Search for the cell housing the specified text and yield its (x, y) center coordinate. 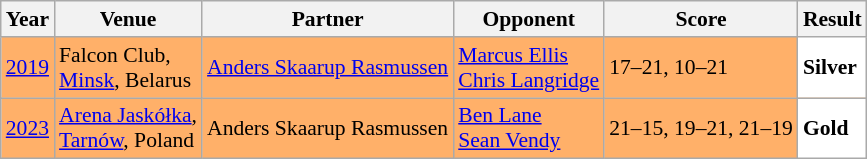
Silver (832, 68)
17–21, 10–21 (701, 68)
Ben Lane Sean Vendy (528, 128)
Arena Jaskółka,Tarnów, Poland (128, 128)
2019 (28, 68)
Venue (128, 19)
Result (832, 19)
Marcus Ellis Chris Langridge (528, 68)
Opponent (528, 19)
Year (28, 19)
2023 (28, 128)
Partner (328, 19)
Gold (832, 128)
21–15, 19–21, 21–19 (701, 128)
Falcon Club,Minsk, Belarus (128, 68)
Score (701, 19)
